Pinpoint the cell where the given text exists, returning its (X, Y) midpoint coordinate. 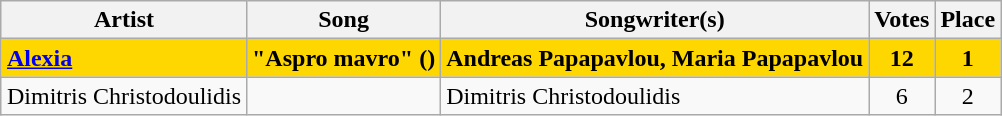
Songwriter(s) (655, 20)
Artist (124, 20)
1 (968, 58)
12 (902, 58)
Andreas Papapavlou, Maria Papapavlou (655, 58)
Song (344, 20)
2 (968, 96)
Alexia (124, 58)
"Aspro mavro" () (344, 58)
6 (902, 96)
Votes (902, 20)
Place (968, 20)
